Locate the cell with the specified text and output its (x, y) center coordinate. 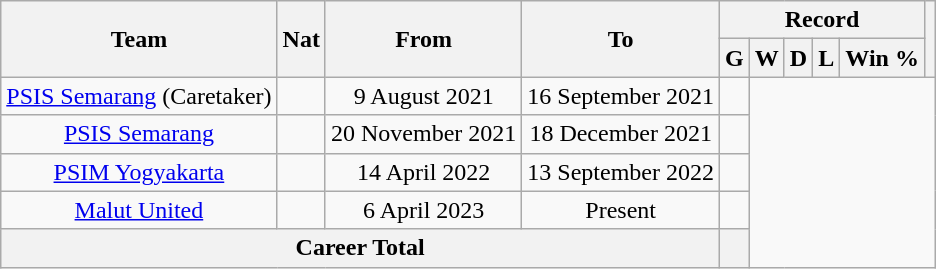
18 December 2021 (621, 134)
6 April 2023 (423, 210)
14 April 2022 (423, 172)
PSIS Semarang (Caretaker) (139, 96)
Present (621, 210)
L (826, 58)
Team (139, 39)
16 September 2021 (621, 96)
From (423, 39)
To (621, 39)
PSIM Yogyakarta (139, 172)
9 August 2021 (423, 96)
D (798, 58)
PSIS Semarang (139, 134)
Malut United (139, 210)
20 November 2021 (423, 134)
Nat (301, 39)
W (766, 58)
Win % (882, 58)
G (735, 58)
13 September 2022 (621, 172)
Record (822, 20)
Career Total (360, 248)
